For the text-containing cell, return its midpoint in (x, y) coordinate format. 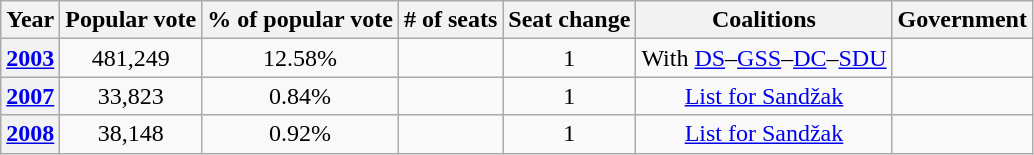
481,249 (131, 58)
Popular vote (131, 20)
Year (30, 20)
38,148 (131, 134)
2003 (30, 58)
0.84% (300, 96)
Seat change (570, 20)
Coalitions (764, 20)
0.92% (300, 134)
2008 (30, 134)
With DS–GSS–DC–SDU (764, 58)
12.58% (300, 58)
33,823 (131, 96)
# of seats (450, 20)
2007 (30, 96)
Government (962, 20)
% of popular vote (300, 20)
